Determine the (X, Y) coordinate at the center of the cell enclosing the given text.  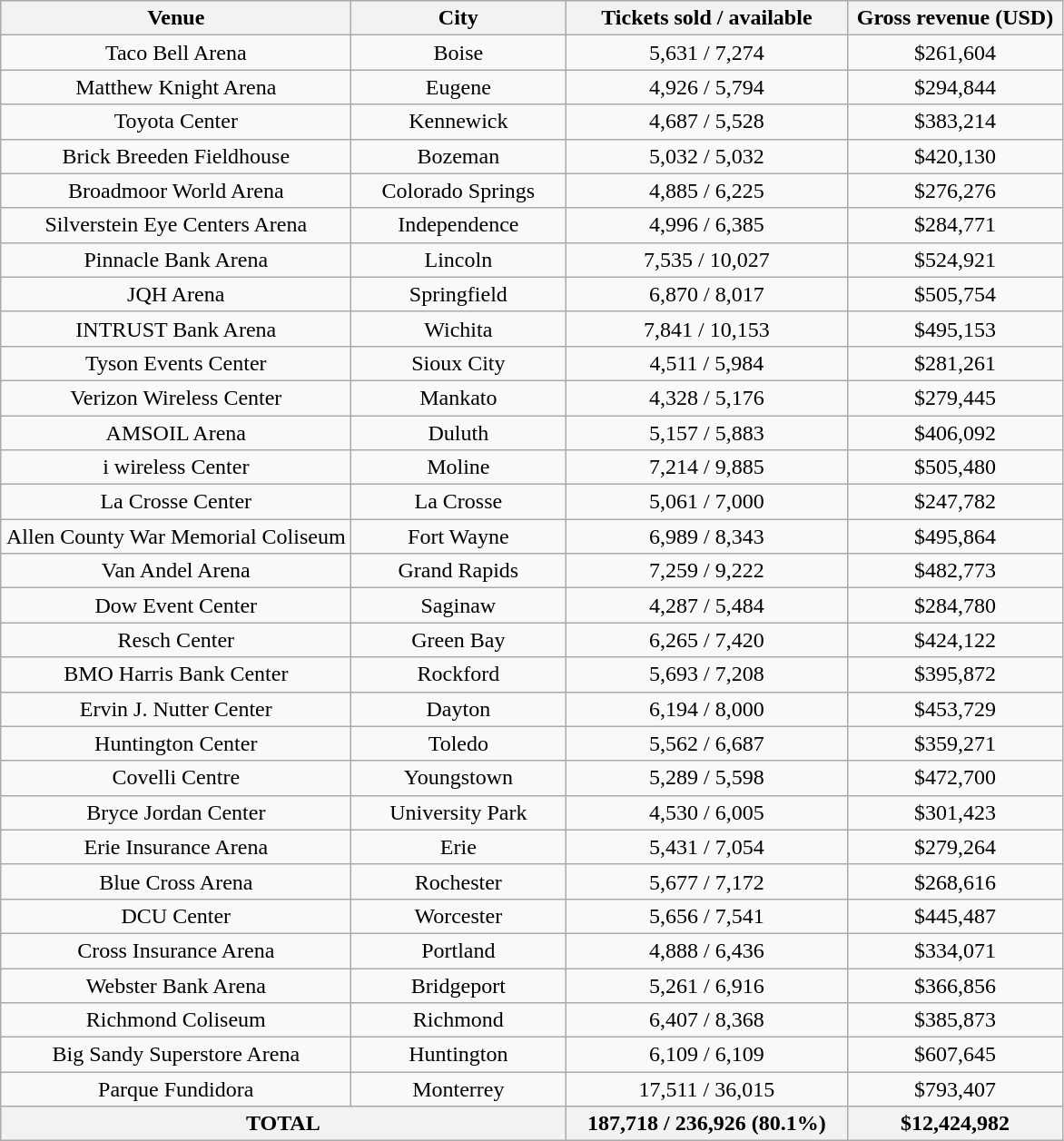
$276,276 (955, 191)
$284,771 (955, 225)
$301,423 (955, 812)
6,407 / 8,368 (706, 1020)
Fort Wayne (458, 536)
JQH Arena (176, 294)
Boise (458, 53)
$406,092 (955, 433)
Bridgeport (458, 985)
$607,645 (955, 1055)
Grand Rapids (458, 571)
Huntington Center (176, 743)
Big Sandy Superstore Arena (176, 1055)
Rockford (458, 674)
5,693 / 7,208 (706, 674)
Colorado Springs (458, 191)
Venue (176, 18)
Richmond Coliseum (176, 1020)
Saginaw (458, 605)
5,261 / 6,916 (706, 985)
Independence (458, 225)
Sioux City (458, 363)
$424,122 (955, 640)
$359,271 (955, 743)
Rochester (458, 881)
$505,754 (955, 294)
7,259 / 9,222 (706, 571)
Matthew Knight Arena (176, 87)
5,289 / 5,598 (706, 778)
Kennewick (458, 122)
$284,780 (955, 605)
$482,773 (955, 571)
Cross Insurance Arena (176, 950)
Lincoln (458, 260)
TOTAL (283, 1124)
$445,487 (955, 916)
Van Andel Arena (176, 571)
5,032 / 5,032 (706, 156)
4,996 / 6,385 (706, 225)
$472,700 (955, 778)
6,989 / 8,343 (706, 536)
Youngstown (458, 778)
4,530 / 6,005 (706, 812)
4,287 / 5,484 (706, 605)
5,061 / 7,000 (706, 502)
4,328 / 5,176 (706, 398)
Bryce Jordan Center (176, 812)
5,656 / 7,541 (706, 916)
5,562 / 6,687 (706, 743)
Verizon Wireless Center (176, 398)
$395,872 (955, 674)
$261,604 (955, 53)
4,687 / 5,528 (706, 122)
5,431 / 7,054 (706, 847)
Toledo (458, 743)
Webster Bank Arena (176, 985)
4,888 / 6,436 (706, 950)
$281,261 (955, 363)
6,265 / 7,420 (706, 640)
$383,214 (955, 122)
4,885 / 6,225 (706, 191)
Toyota Center (176, 122)
$495,864 (955, 536)
Tickets sold / available (706, 18)
$524,921 (955, 260)
La Crosse Center (176, 502)
5,157 / 5,883 (706, 433)
University Park (458, 812)
i wireless Center (176, 467)
17,511 / 36,015 (706, 1089)
$420,130 (955, 156)
Worcester (458, 916)
Dayton (458, 709)
5,677 / 7,172 (706, 881)
Pinnacle Bank Arena (176, 260)
$495,153 (955, 329)
Ervin J. Nutter Center (176, 709)
Dow Event Center (176, 605)
7,214 / 9,885 (706, 467)
La Crosse (458, 502)
$279,445 (955, 398)
4,926 / 5,794 (706, 87)
Huntington (458, 1055)
7,841 / 10,153 (706, 329)
Portland (458, 950)
Monterrey (458, 1089)
$247,782 (955, 502)
Parque Fundidora (176, 1089)
Bozeman (458, 156)
City (458, 18)
Brick Breeden Fieldhouse (176, 156)
Eugene (458, 87)
7,535 / 10,027 (706, 260)
Moline (458, 467)
$385,873 (955, 1020)
4,511 / 5,984 (706, 363)
$334,071 (955, 950)
6,870 / 8,017 (706, 294)
$12,424,982 (955, 1124)
$453,729 (955, 709)
Tyson Events Center (176, 363)
Allen County War Memorial Coliseum (176, 536)
6,194 / 8,000 (706, 709)
$366,856 (955, 985)
BMO Harris Bank Center (176, 674)
INTRUST Bank Arena (176, 329)
Duluth (458, 433)
Wichita (458, 329)
Springfield (458, 294)
$793,407 (955, 1089)
5,631 / 7,274 (706, 53)
6,109 / 6,109 (706, 1055)
Taco Bell Arena (176, 53)
Covelli Centre (176, 778)
$279,264 (955, 847)
Erie Insurance Arena (176, 847)
Broadmoor World Arena (176, 191)
DCU Center (176, 916)
Richmond (458, 1020)
AMSOIL Arena (176, 433)
Erie (458, 847)
Blue Cross Arena (176, 881)
187,718 / 236,926 (80.1%) (706, 1124)
Green Bay (458, 640)
Mankato (458, 398)
$268,616 (955, 881)
Gross revenue (USD) (955, 18)
Silverstein Eye Centers Arena (176, 225)
$294,844 (955, 87)
Resch Center (176, 640)
$505,480 (955, 467)
